Return (x, y) of the center of cell containing provided text 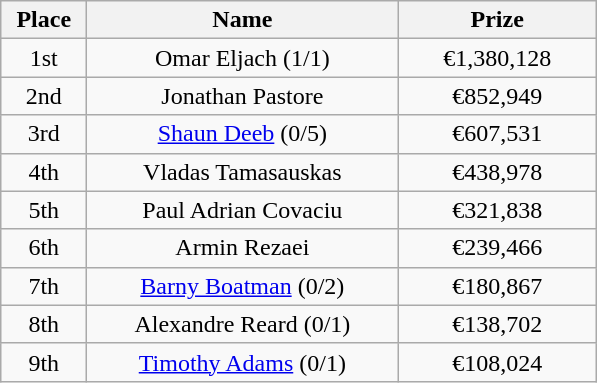
Place (44, 20)
Omar Eljach (1/1) (242, 58)
€1,380,128 (498, 58)
2nd (44, 96)
€138,702 (498, 324)
€321,838 (498, 210)
€438,978 (498, 172)
3rd (44, 134)
€239,466 (498, 248)
Armin Rezaei (242, 248)
€607,531 (498, 134)
Name (242, 20)
1st (44, 58)
7th (44, 286)
Paul Adrian Covaciu (242, 210)
4th (44, 172)
5th (44, 210)
Alexandre Reard (0/1) (242, 324)
Timothy Adams (0/1) (242, 362)
Prize (498, 20)
8th (44, 324)
Vladas Tamasauskas (242, 172)
Barny Boatman (0/2) (242, 286)
€180,867 (498, 286)
Shaun Deeb (0/5) (242, 134)
9th (44, 362)
€108,024 (498, 362)
€852,949 (498, 96)
6th (44, 248)
Jonathan Pastore (242, 96)
